Output the (X, Y) coordinate of the center of the cell containing the given text.  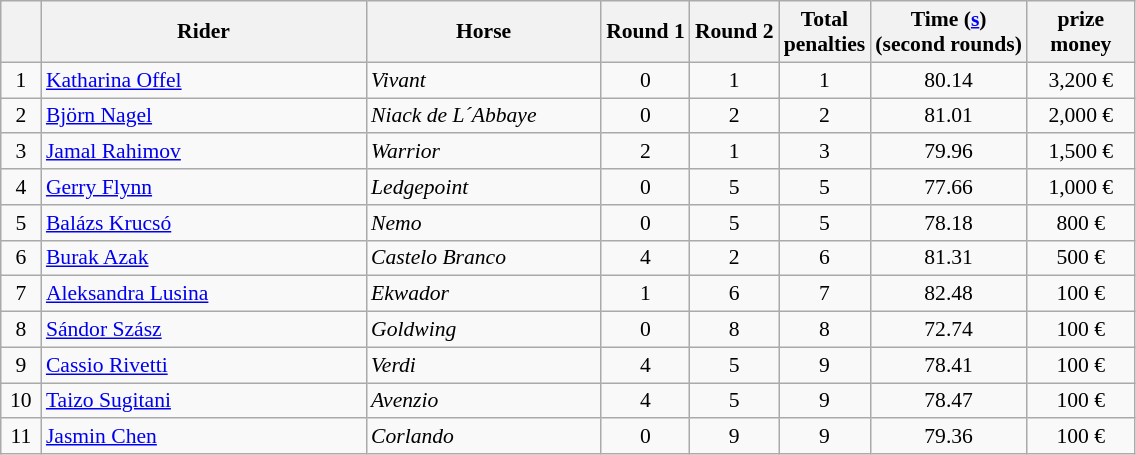
Cassio Rivetti (204, 365)
Warrior (484, 152)
Totalpenalties (825, 32)
Goldwing (484, 330)
Time (s)(second rounds) (948, 32)
Jamal Rahimov (204, 152)
1,000 € (1081, 187)
78.18 (948, 223)
Taizo Sugitani (204, 401)
77.66 (948, 187)
79.36 (948, 437)
Gerry Flynn (204, 187)
800 € (1081, 223)
79.96 (948, 152)
500 € (1081, 258)
Verdi (484, 365)
82.48 (948, 294)
Round 1 (646, 32)
10 (21, 401)
81.31 (948, 258)
Corlando (484, 437)
Balázs Krucsó (204, 223)
Nemo (484, 223)
Katharina Offel (204, 80)
prizemoney (1081, 32)
Ekwador (484, 294)
3,200 € (1081, 80)
Sándor Szász (204, 330)
Björn Nagel (204, 116)
Jasmin Chen (204, 437)
Ledgepoint (484, 187)
Round 2 (734, 32)
78.47 (948, 401)
81.01 (948, 116)
Vivant (484, 80)
Castelo Branco (484, 258)
Avenzio (484, 401)
72.74 (948, 330)
80.14 (948, 80)
2,000 € (1081, 116)
1,500 € (1081, 152)
Burak Azak (204, 258)
11 (21, 437)
78.41 (948, 365)
Horse (484, 32)
Aleksandra Lusina (204, 294)
Rider (204, 32)
Niack de L´Abbaye (484, 116)
